Extract the (x, y) coordinate from the center of the cell holding the provided text.  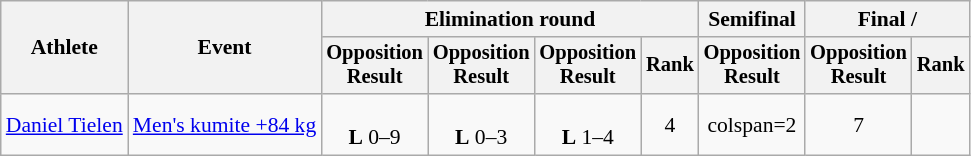
Daniel Tielen (64, 124)
Athlete (64, 48)
Semifinal (752, 19)
7 (858, 124)
Elimination round (510, 19)
L 0–9 (374, 124)
colspan=2 (752, 124)
L 0–3 (482, 124)
Men's kumite +84 kg (224, 124)
L 1–4 (588, 124)
4 (670, 124)
Event (224, 48)
Final / (887, 19)
